Search for the cell housing the specified text and yield its [X, Y] center coordinate. 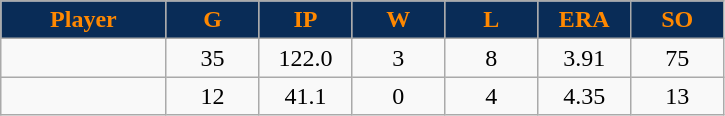
75 [678, 58]
3 [398, 58]
41.1 [306, 96]
ERA [584, 20]
12 [212, 96]
4.35 [584, 96]
IP [306, 20]
Player [84, 20]
0 [398, 96]
35 [212, 58]
3.91 [584, 58]
122.0 [306, 58]
13 [678, 96]
4 [492, 96]
W [398, 20]
G [212, 20]
SO [678, 20]
8 [492, 58]
L [492, 20]
